Scan for the cell matching the given text and deliver its [x, y] coordinate at center. 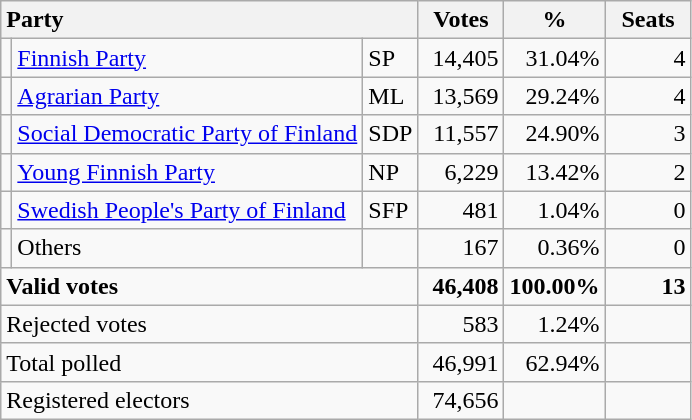
46,991 [461, 362]
62.94% [554, 362]
Social Democratic Party of Finland [188, 134]
ML [390, 96]
13.42% [554, 172]
6,229 [461, 172]
46,408 [461, 286]
Rejected votes [210, 324]
29.24% [554, 96]
Swedish People's Party of Finland [188, 210]
NP [390, 172]
SP [390, 58]
2 [648, 172]
167 [461, 248]
Total polled [210, 362]
74,656 [461, 400]
Finnish Party [188, 58]
31.04% [554, 58]
SDP [390, 134]
Party [210, 20]
1.24% [554, 324]
Agrarian Party [188, 96]
Young Finnish Party [188, 172]
100.00% [554, 286]
Seats [648, 20]
Others [188, 248]
14,405 [461, 58]
1.04% [554, 210]
583 [461, 324]
11,557 [461, 134]
Valid votes [210, 286]
481 [461, 210]
13 [648, 286]
Votes [461, 20]
13,569 [461, 96]
Registered electors [210, 400]
% [554, 20]
SFP [390, 210]
0.36% [554, 248]
24.90% [554, 134]
3 [648, 134]
